Identify which cell holds the provided text, then report its (x, y) central coordinate. 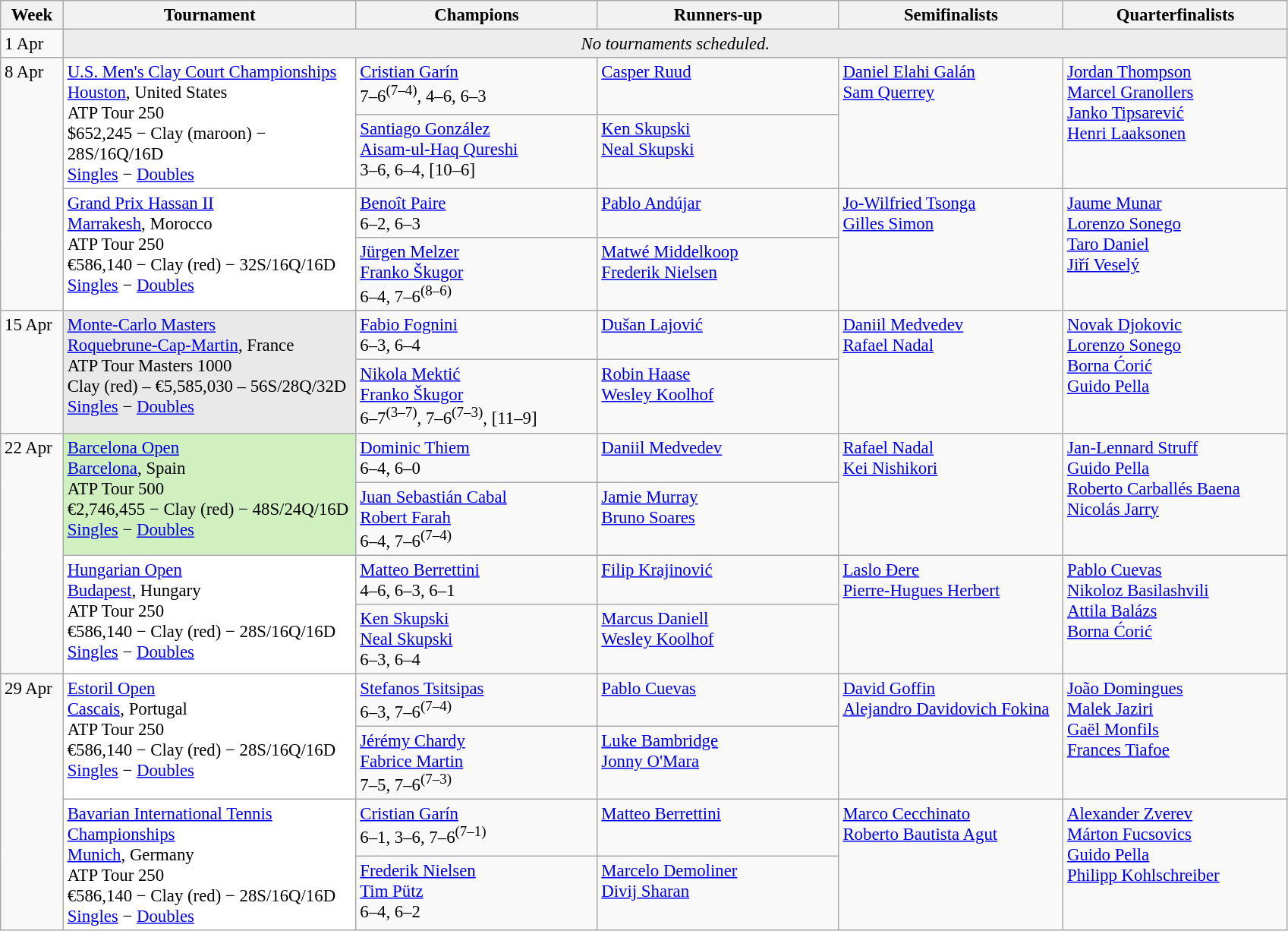
Rafael Nadal Kei Nishikori (951, 494)
João Domingues Malek Jaziri Gaël Monfils Frances Tiafoe (1176, 737)
Jaume Munar Lorenzo Sonego Taro Daniel Jiří Veselý (1176, 251)
Stefanos Tsitsipas 6–3, 7–6(7–4) (477, 700)
Grand Prix Hassan II Marrakesh, MoroccoATP Tour 250€586,140 − Clay (red) − 32S/16Q/16DSingles − Doubles (209, 251)
Cristian Garín7–6(7–4), 4–6, 6–3 (477, 86)
Barcelona Open Barcelona, SpainATP Tour 500€2,746,455 − Clay (red) − 48S/24Q/16D Singles − Doubles (209, 494)
Tournament (209, 15)
Daniel Elahi Galán Sam Querrey (951, 123)
Monte-Carlo Masters Roquebrune-Cap-Martin, FranceATP Tour Masters 1000Clay (red) – €5,585,030 – 56S/28Q/32D Singles − Doubles (209, 372)
Daniil Medvedev Rafael Nadal (951, 372)
Frederik Nielsen Tim Pütz6–4, 6–2 (477, 893)
Matteo Berrettini (718, 828)
Luke Bambridge Jonny O'Mara (718, 762)
Pablo Cuevas (718, 700)
Novak Djokovic Lorenzo Sonego Borna Ćorić Guido Pella (1176, 372)
Matwé Middelkoop Frederik Nielsen (718, 274)
1 Apr (32, 44)
Jamie Murray Bruno Soares (718, 519)
Juan Sebastián Cabal Robert Farah6–4, 7–6(7–4) (477, 519)
Fabio Fognini6–3, 6–4 (477, 336)
Dušan Lajović (718, 336)
Cristian Garín6–1, 3–6, 7–6(7–1) (477, 828)
15 Apr (32, 372)
Jo-Wilfried Tsonga Gilles Simon (951, 251)
Jérémy Chardy Fabrice Martin7–5, 7–6(7–3) (477, 762)
Ken Skupski Neal Skupski6–3, 6–4 (477, 639)
Marcus Daniell Wesley Koolhof (718, 639)
Nikola Mektić Franko Škugor6–7(3–7), 7–6(7–3), [11–9] (477, 396)
Benoît Paire6–2, 6–3 (477, 214)
Hungarian Open Budapest, HungaryATP Tour 250€586,140 − Clay (red) − 28S/16Q/16DSingles − Doubles (209, 614)
Laslo Đere Pierre-Hugues Herbert (951, 614)
No tournaments scheduled. (675, 44)
Matteo Berrettini 4–6, 6–3, 6–1 (477, 580)
Jordan Thompson Marcel Granollers Janko Tipsarević Henri Laaksonen (1176, 123)
Jürgen Melzer Franko Škugor6–4, 7–6(8–6) (477, 274)
Santiago González Aisam-ul-Haq Qureshi3–6, 6–4, [10–6] (477, 151)
22 Apr (32, 553)
Robin Haase Wesley Koolhof (718, 396)
Week (32, 15)
Semifinalists (951, 15)
Ken Skupski Neal Skupski (718, 151)
Runners-up (718, 15)
David Goffin Alejandro Davidovich Fokina (951, 737)
Dominic Thiem6–4, 6–0 (477, 457)
Marcelo Demoliner Divij Sharan (718, 893)
29 Apr (32, 802)
Champions (477, 15)
Quarterfinalists (1176, 15)
Daniil Medvedev (718, 457)
Pablo Cuevas Nikoloz Basilashvili Attila Balázs Borna Ćorić (1176, 614)
Estoril Open Cascais, PortugalATP Tour 250€586,140 − Clay (red) − 28S/16Q/16DSingles − Doubles (209, 737)
Alexander Zverev Márton Fucsovics Guido Pella Philipp Kohlschreiber (1176, 866)
Casper Ruud (718, 86)
8 Apr (32, 184)
Pablo Andújar (718, 214)
Marco Cecchinato Roberto Bautista Agut (951, 866)
Filip Krajinović (718, 580)
Bavarian International Tennis Championships Munich, GermanyATP Tour 250€586,140 − Clay (red) − 28S/16Q/16DSingles − Doubles (209, 866)
Jan-Lennard Struff Guido Pella Roberto Carballés Baena Nicolás Jarry (1176, 494)
U.S. Men's Clay Court Championships Houston, United StatesATP Tour 250$652,245 − Clay (maroon) − 28S/16Q/16DSingles − Doubles (209, 123)
